Identify which cell holds the provided text, then report its [X, Y] central coordinate. 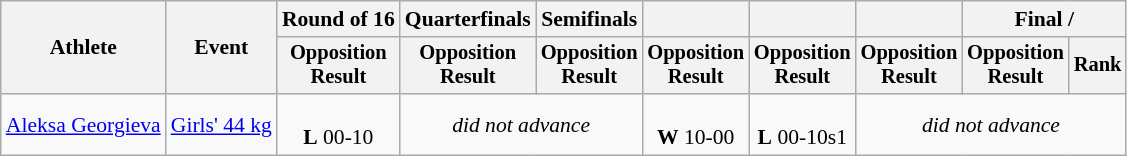
Round of 16 [338, 19]
W 10-00 [696, 124]
Event [222, 48]
Rank [1098, 66]
Final / [1044, 19]
Girls' 44 kg [222, 124]
L 00-10s1 [802, 124]
Aleksa Georgieva [84, 124]
L 00-10 [338, 124]
Semifinals [590, 19]
Athlete [84, 48]
Quarterfinals [468, 19]
